Identify which cell holds the provided text, then report its (X, Y) central coordinate. 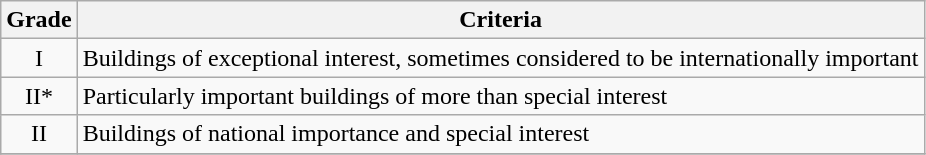
II* (39, 96)
Buildings of national importance and special interest (500, 134)
Grade (39, 20)
Particularly important buildings of more than special interest (500, 96)
Buildings of exceptional interest, sometimes considered to be internationally important (500, 58)
I (39, 58)
Criteria (500, 20)
II (39, 134)
